Determine the (X, Y) coordinate at the center of the cell enclosing the given text.  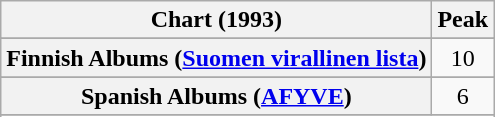
Chart (1993) (216, 20)
10 (463, 58)
Peak (463, 20)
Finnish Albums (Suomen virallinen lista) (216, 58)
Spanish Albums (AFYVE) (216, 96)
6 (463, 96)
